Find where the given text appears and provide that cell's center as (x, y) coordinate. 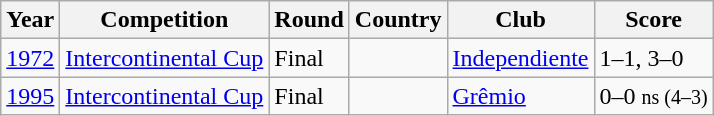
Score (654, 20)
Year (30, 20)
1995 (30, 96)
Competition (164, 20)
Club (520, 20)
Independiente (520, 58)
1–1, 3–0 (654, 58)
1972 (30, 58)
Grêmio (520, 96)
0–0 ns (4–3) (654, 96)
Round (309, 20)
Country (398, 20)
